Search for the cell housing the specified text and yield its [x, y] center coordinate. 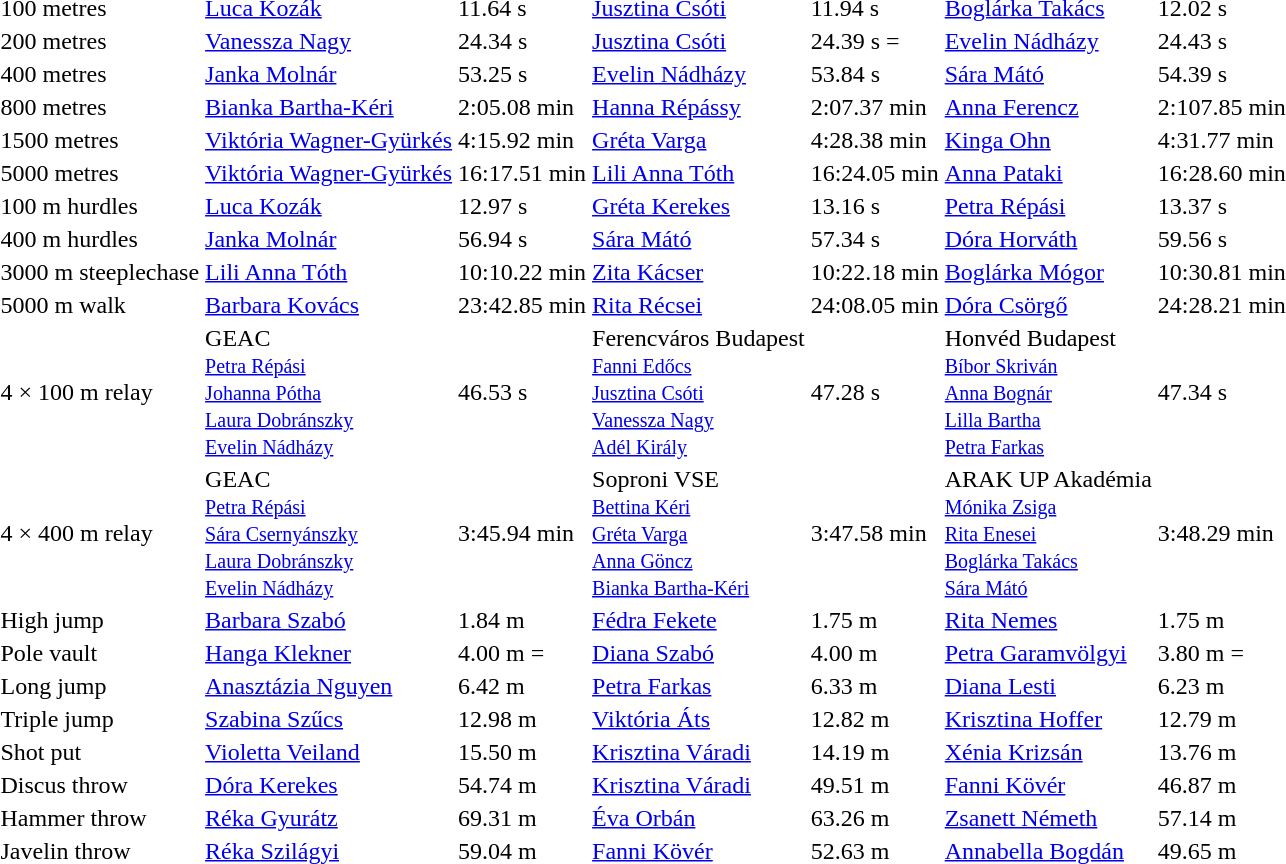
Gréta Varga [699, 140]
Kinga Ohn [1048, 140]
24.34 s [522, 41]
15.50 m [522, 752]
Diana Lesti [1048, 686]
46.53 s [522, 392]
Zita Kácser [699, 272]
12.82 m [874, 719]
Honvéd BudapestBíbor SkrivánAnna BognárLilla BarthaPetra Farkas [1048, 392]
Rita Récsei [699, 305]
47.28 s [874, 392]
6.42 m [522, 686]
4:28.38 min [874, 140]
Petra Répási [1048, 206]
Viktória Áts [699, 719]
4.00 m [874, 653]
6.33 m [874, 686]
2:07.37 min [874, 107]
Hanga Klekner [329, 653]
4:15.92 min [522, 140]
Anna Pataki [1048, 173]
ARAK UP AkadémiaMónika ZsigaRita EneseiBoglárka TakácsSára Mátó [1048, 533]
49.51 m [874, 785]
Bianka Bartha-Kéri [329, 107]
12.98 m [522, 719]
Éva Orbán [699, 818]
Hanna Répássy [699, 107]
Anasztázia Nguyen [329, 686]
16:24.05 min [874, 173]
23:42.85 min [522, 305]
4.00 m = [522, 653]
54.74 m [522, 785]
Gréta Kerekes [699, 206]
Dóra Csörgő [1048, 305]
10:22.18 min [874, 272]
Soproni VSEBettina KériGréta VargaAnna GönczBianka Bartha-Kéri [699, 533]
2:05.08 min [522, 107]
Luca Kozák [329, 206]
24:08.05 min [874, 305]
Dóra Kerekes [329, 785]
14.19 m [874, 752]
57.34 s [874, 239]
Ferencváros BudapestFanni EdőcsJusztina CsótiVanessza NagyAdél Király [699, 392]
1.84 m [522, 620]
69.31 m [522, 818]
12.97 s [522, 206]
Fanni Kövér [1048, 785]
3:45.94 min [522, 533]
GEACPetra RépásiSára CsernyánszkyLaura DobránszkyEvelin Nádházy [329, 533]
Petra Garamvölgyi [1048, 653]
Dóra Horváth [1048, 239]
Barbara Kovács [329, 305]
53.25 s [522, 74]
Réka Gyurátz [329, 818]
56.94 s [522, 239]
Szabina Szűcs [329, 719]
Xénia Krizsán [1048, 752]
Zsanett Németh [1048, 818]
16:17.51 min [522, 173]
Boglárka Mógor [1048, 272]
13.16 s [874, 206]
63.26 m [874, 818]
Anna Ferencz [1048, 107]
3:47.58 min [874, 533]
Vanessza Nagy [329, 41]
Krisztina Hoffer [1048, 719]
Rita Nemes [1048, 620]
Jusztina Csóti [699, 41]
10:10.22 min [522, 272]
Diana Szabó [699, 653]
Violetta Veiland [329, 752]
Petra Farkas [699, 686]
24.39 s = [874, 41]
Barbara Szabó [329, 620]
GEACPetra RépásiJohanna PóthaLaura DobránszkyEvelin Nádházy [329, 392]
53.84 s [874, 74]
Fédra Fekete [699, 620]
1.75 m [874, 620]
